From the cell containing the given text, extract its center point as [x, y] coordinate. 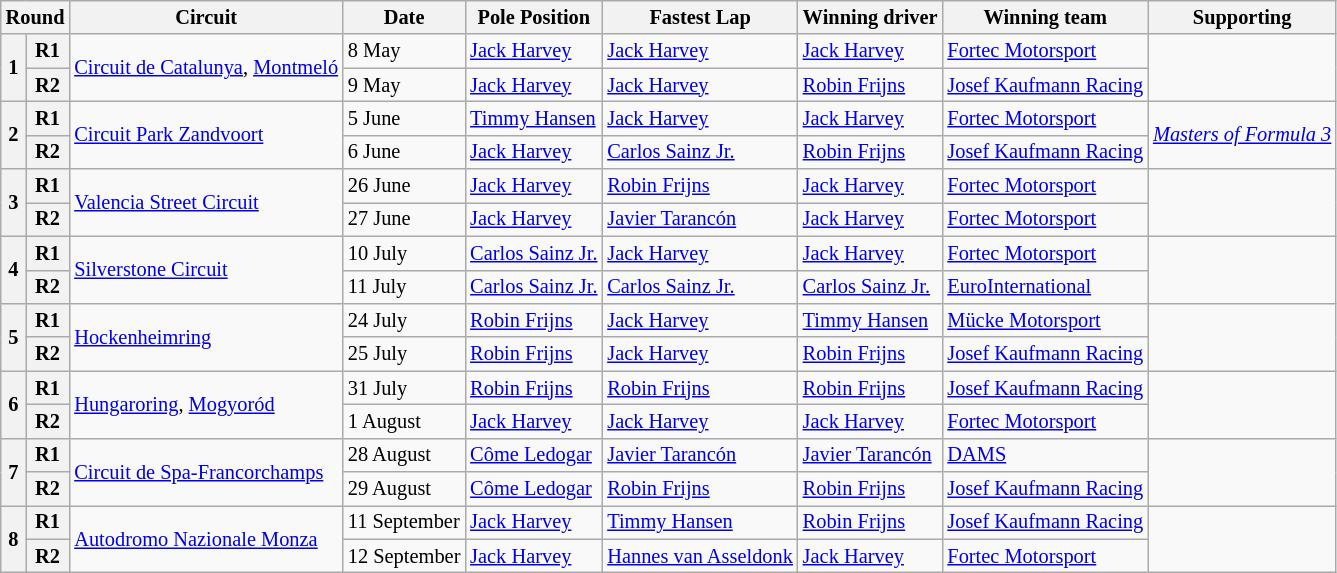
Circuit [206, 17]
1 [14, 68]
27 June [404, 219]
Winning team [1045, 17]
Circuit de Spa-Francorchamps [206, 472]
5 [14, 336]
31 July [404, 388]
Round [36, 17]
Valencia Street Circuit [206, 202]
Date [404, 17]
26 June [404, 186]
Winning driver [870, 17]
6 June [404, 152]
8 May [404, 51]
Circuit de Catalunya, Montmeló [206, 68]
DAMS [1045, 455]
11 July [404, 287]
9 May [404, 85]
8 [14, 538]
3 [14, 202]
Hungaroring, Mogyoród [206, 404]
2 [14, 134]
Masters of Formula 3 [1242, 134]
Hockenheimring [206, 336]
Hannes van Asseldonk [700, 556]
28 August [404, 455]
5 June [404, 118]
Pole Position [534, 17]
29 August [404, 489]
12 September [404, 556]
11 September [404, 522]
7 [14, 472]
4 [14, 270]
Silverstone Circuit [206, 270]
10 July [404, 253]
6 [14, 404]
Circuit Park Zandvoort [206, 134]
1 August [404, 421]
Mücke Motorsport [1045, 320]
24 July [404, 320]
Supporting [1242, 17]
EuroInternational [1045, 287]
25 July [404, 354]
Autodromo Nazionale Monza [206, 538]
Fastest Lap [700, 17]
